Extract the (X, Y) coordinate from the center of the cell holding the provided text.  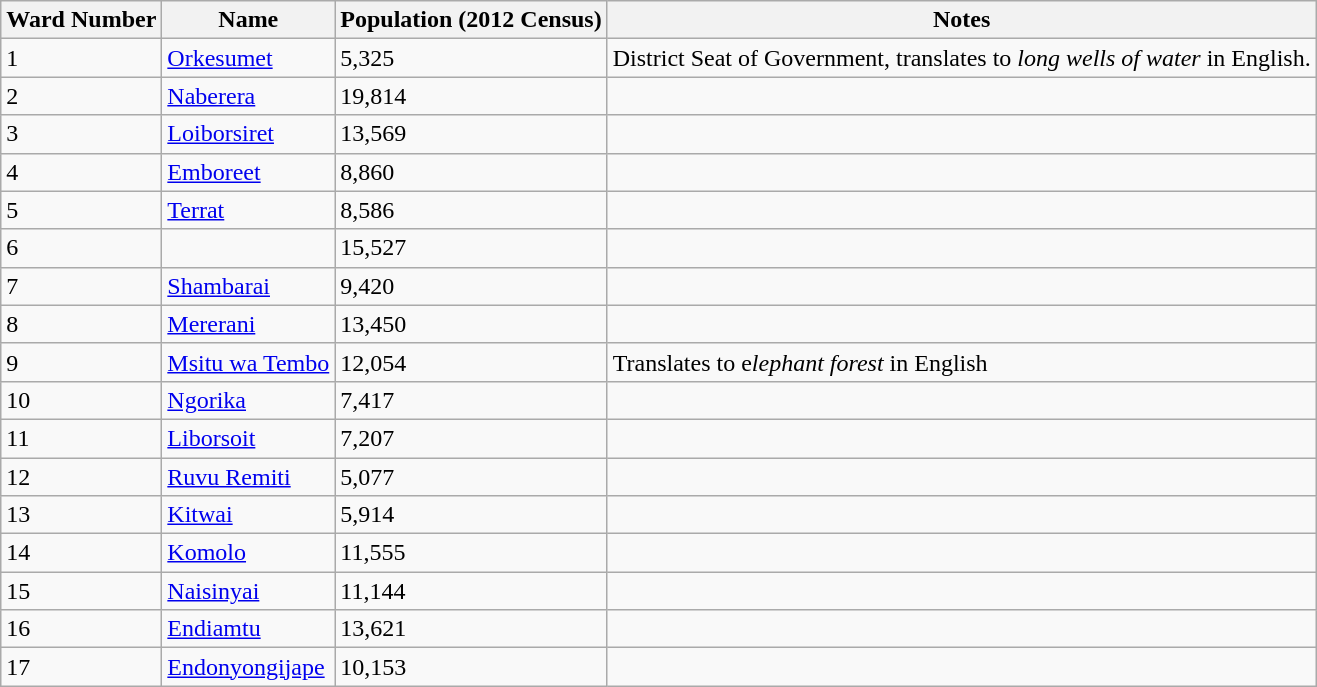
15 (82, 591)
Ngorika (248, 400)
11,144 (471, 591)
4 (82, 172)
5,325 (471, 58)
7,417 (471, 400)
13 (82, 515)
Mererani (248, 324)
Msitu wa Tembo (248, 362)
Naisinyai (248, 591)
16 (82, 629)
District Seat of Government, translates to long wells of water in English. (962, 58)
Endiamtu (248, 629)
1 (82, 58)
Komolo (248, 553)
7 (82, 286)
10,153 (471, 667)
9,420 (471, 286)
Loiborsiret (248, 134)
6 (82, 248)
13,450 (471, 324)
Orkesumet (248, 58)
5,914 (471, 515)
Terrat (248, 210)
15,527 (471, 248)
Ward Number (82, 20)
19,814 (471, 96)
11,555 (471, 553)
Population (2012 Census) (471, 20)
9 (82, 362)
Ruvu Remiti (248, 477)
5 (82, 210)
Shambarai (248, 286)
3 (82, 134)
12,054 (471, 362)
Naberera (248, 96)
8 (82, 324)
17 (82, 667)
14 (82, 553)
5,077 (471, 477)
Endonyongijape (248, 667)
13,569 (471, 134)
Liborsoit (248, 438)
11 (82, 438)
Kitwai (248, 515)
10 (82, 400)
7,207 (471, 438)
2 (82, 96)
13,621 (471, 629)
Emboreet (248, 172)
8,860 (471, 172)
Name (248, 20)
12 (82, 477)
Translates to elephant forest in English (962, 362)
8,586 (471, 210)
Notes (962, 20)
